Return the [X, Y] coordinate for the center point of the cell that contains the specified text.  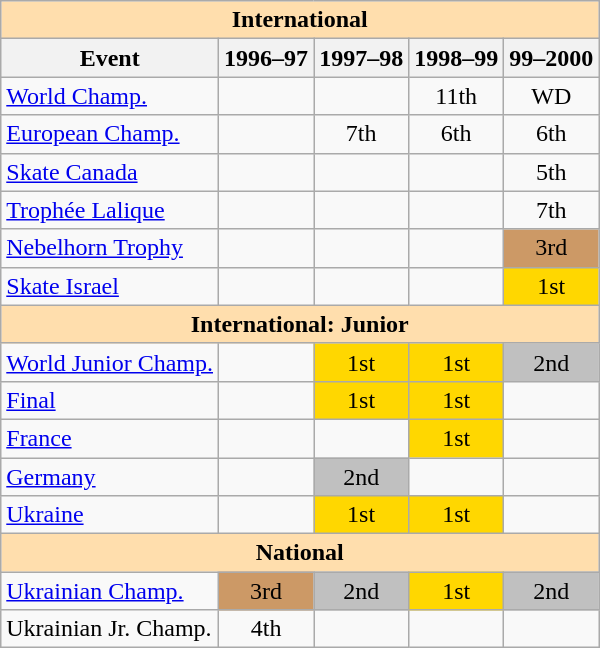
World Junior Champ. [110, 362]
1996–97 [266, 58]
Ukrainian Jr. Champ. [110, 629]
Skate Israel [110, 286]
International: Junior [300, 324]
WD [552, 96]
4th [266, 629]
5th [552, 172]
Event [110, 58]
1997–98 [362, 58]
99–2000 [552, 58]
World Champ. [110, 96]
National [300, 553]
Ukrainian Champ. [110, 591]
Skate Canada [110, 172]
European Champ. [110, 134]
Final [110, 400]
1998–99 [456, 58]
France [110, 438]
11th [456, 96]
Nebelhorn Trophy [110, 248]
Ukraine [110, 515]
Germany [110, 477]
Trophée Lalique [110, 210]
International [300, 20]
